Find where the given text appears and provide that cell's center as (x, y) coordinate. 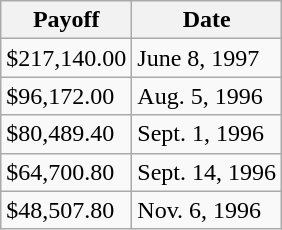
$80,489.40 (66, 134)
$48,507.80 (66, 210)
$64,700.80 (66, 172)
Date (207, 20)
Aug. 5, 1996 (207, 96)
Sept. 1, 1996 (207, 134)
$217,140.00 (66, 58)
Nov. 6, 1996 (207, 210)
June 8, 1997 (207, 58)
Payoff (66, 20)
$96,172.00 (66, 96)
Sept. 14, 1996 (207, 172)
